Scan for the cell matching the given text and deliver its (X, Y) coordinate at center. 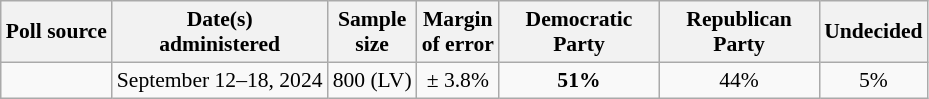
Republican Party (739, 32)
44% (739, 80)
Poll source (56, 32)
5% (873, 80)
Democratic Party (579, 32)
Marginof error (458, 32)
Date(s)administered (220, 32)
800 (LV) (372, 80)
Samplesize (372, 32)
± 3.8% (458, 80)
Undecided (873, 32)
September 12–18, 2024 (220, 80)
51% (579, 80)
